Determine the [x, y] coordinate at the center of the cell enclosing the given text.  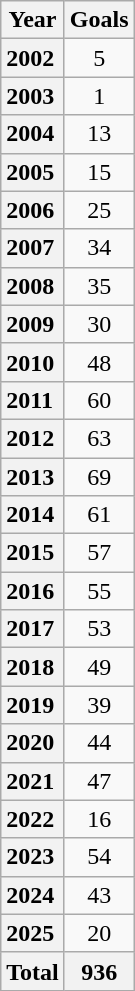
61 [99, 515]
1 [99, 96]
Total [33, 971]
49 [99, 667]
13 [99, 134]
936 [99, 971]
60 [99, 400]
2012 [33, 438]
43 [99, 895]
Goals [99, 20]
53 [99, 629]
20 [99, 933]
2016 [33, 591]
2022 [33, 819]
2023 [33, 857]
25 [99, 210]
69 [99, 477]
2007 [33, 248]
Year [33, 20]
34 [99, 248]
2025 [33, 933]
2003 [33, 96]
55 [99, 591]
63 [99, 438]
48 [99, 362]
2021 [33, 781]
39 [99, 705]
2011 [33, 400]
47 [99, 781]
2020 [33, 743]
2014 [33, 515]
2013 [33, 477]
35 [99, 286]
16 [99, 819]
57 [99, 553]
54 [99, 857]
2004 [33, 134]
2008 [33, 286]
5 [99, 58]
44 [99, 743]
2018 [33, 667]
2024 [33, 895]
2002 [33, 58]
2010 [33, 362]
2015 [33, 553]
2006 [33, 210]
30 [99, 324]
2017 [33, 629]
15 [99, 172]
2009 [33, 324]
2019 [33, 705]
2005 [33, 172]
